Pinpoint the cell where the given text exists, returning its [X, Y] midpoint coordinate. 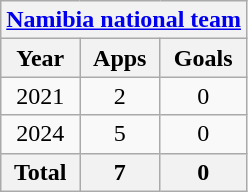
Year [40, 58]
5 [120, 134]
2021 [40, 96]
Apps [120, 58]
7 [120, 172]
2 [120, 96]
Namibia national team [124, 20]
Total [40, 172]
Goals [204, 58]
2024 [40, 134]
